Search for the cell housing the specified text and yield its (X, Y) center coordinate. 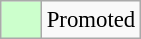
Promoted (90, 20)
